Scan for the cell matching the given text and deliver its [x, y] coordinate at center. 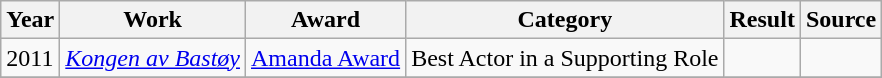
Amanda Award [325, 58]
Category [565, 20]
Best Actor in a Supporting Role [565, 58]
Award [325, 20]
Year [30, 20]
Kongen av Bastøy [153, 58]
Result [762, 20]
Source [840, 20]
2011 [30, 58]
Work [153, 20]
